Locate the cell with the specified text and output its [X, Y] center coordinate. 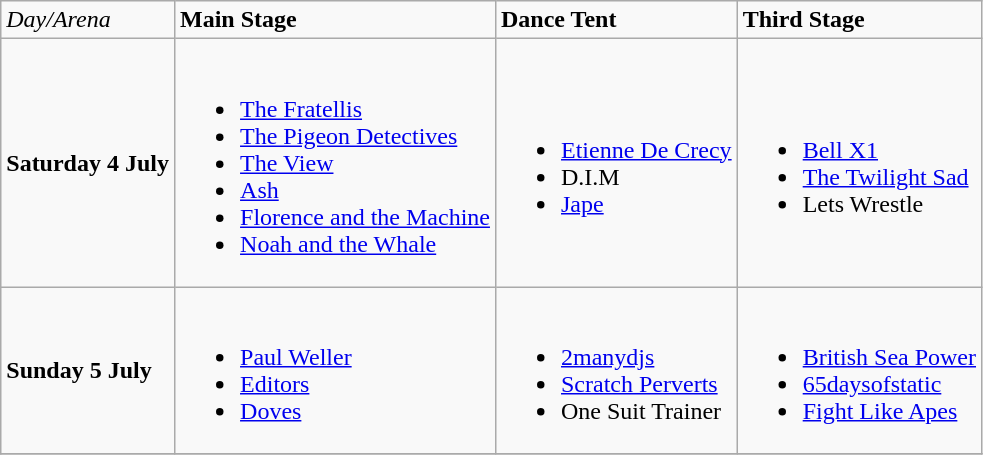
The FratellisThe Pigeon DetectivesThe ViewAshFlorence and the MachineNoah and the Whale [336, 163]
Saturday 4 July [88, 163]
Day/Arena [88, 20]
British Sea Power65daysofstaticFight Like Apes [859, 370]
2manydjsScratch PervertsOne Suit Trainer [616, 370]
Paul WellerEditorsDoves [336, 370]
Dance Tent [616, 20]
Sunday 5 July [88, 370]
Bell X1The Twilight SadLets Wrestle [859, 163]
Main Stage [336, 20]
Etienne De CrecyD.I.MJape [616, 163]
Third Stage [859, 20]
